Scan for the cell matching the given text and deliver its (X, Y) coordinate at center. 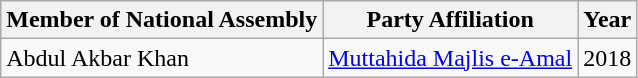
2018 (608, 58)
Abdul Akbar Khan (162, 58)
Member of National Assembly (162, 20)
Year (608, 20)
Muttahida Majlis e-Amal (450, 58)
Party Affiliation (450, 20)
